Locate the cell with the specified text and output its [X, Y] center coordinate. 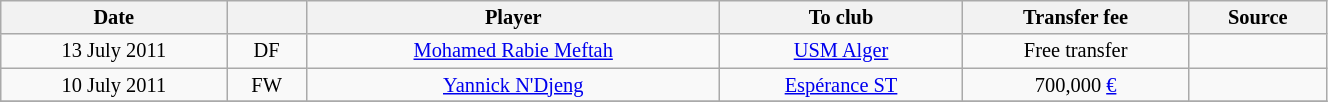
Yannick N'Djeng [513, 85]
FW [267, 85]
Transfer fee [1076, 17]
DF [267, 51]
To club [841, 17]
10 July 2011 [114, 85]
USM Alger [841, 51]
Espérance ST [841, 85]
Source [1258, 17]
700,000 € [1076, 85]
Free transfer [1076, 51]
Date [114, 17]
Player [513, 17]
13 July 2011 [114, 51]
Mohamed Rabie Meftah [513, 51]
